Identify which cell holds the provided text, then report its [x, y] central coordinate. 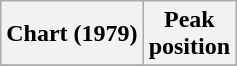
Chart (1979) [72, 34]
Peakposition [189, 34]
